Capture the cell that displays the provided text and extract its (x, y) central coordinate. 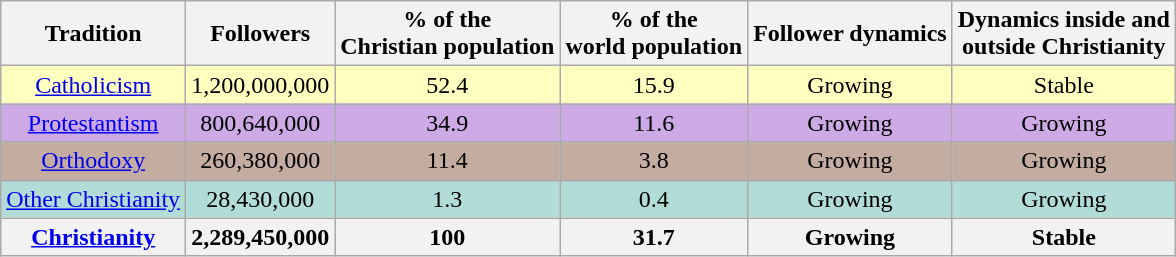
1,200,000,000 (260, 85)
Followers (260, 34)
% of theChristian population (448, 34)
Dynamics inside andoutside Christianity (1064, 34)
Follower dynamics (850, 34)
800,640,000 (260, 123)
34.9 (448, 123)
3.8 (654, 161)
Christianity (94, 237)
0.4 (654, 199)
11.6 (654, 123)
52.4 (448, 85)
Catholicism (94, 85)
2,289,450,000 (260, 237)
% of theworld population (654, 34)
11.4 (448, 161)
260,380,000 (260, 161)
Protestantism (94, 123)
Orthodoxy (94, 161)
Other Christianity (94, 199)
31.7 (654, 237)
Tradition (94, 34)
15.9 (654, 85)
100 (448, 237)
28,430,000 (260, 199)
1.3 (448, 199)
